Detect which cell encompasses the target text, then output its (x, y) center coordinate. 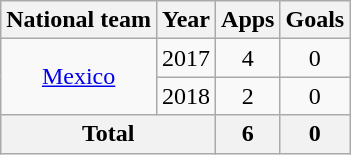
Mexico (79, 77)
2017 (186, 58)
4 (248, 58)
Apps (248, 20)
6 (248, 134)
Goals (315, 20)
2 (248, 96)
Total (108, 134)
Year (186, 20)
National team (79, 20)
2018 (186, 96)
